Scan for the cell matching the given text and deliver its (x, y) coordinate at center. 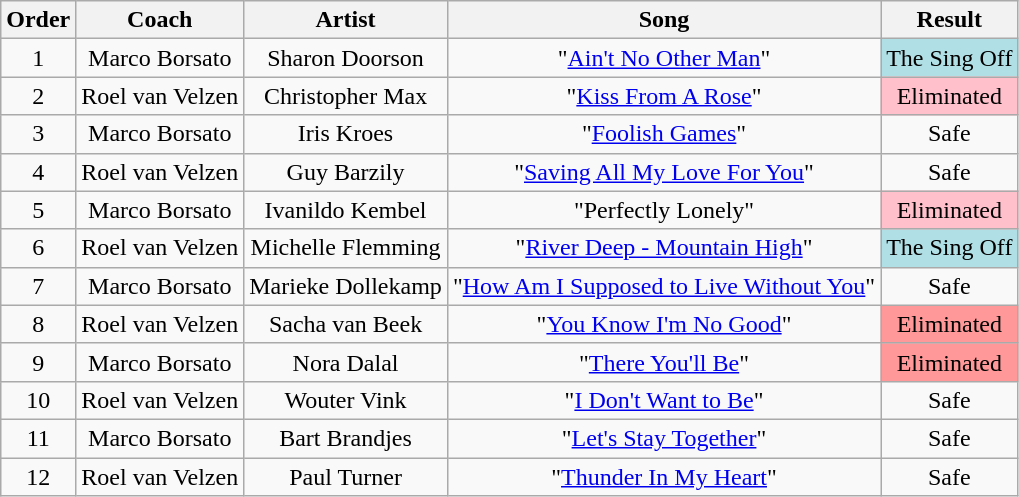
7 (38, 286)
"Let's Stay Together" (664, 438)
"How Am I Supposed to Live Without You" (664, 286)
Wouter Vink (346, 400)
"You Know I'm No Good" (664, 324)
9 (38, 362)
Iris Kroes (346, 134)
"Kiss From A Rose" (664, 96)
2 (38, 96)
3 (38, 134)
Coach (160, 20)
"Thunder In My Heart" (664, 477)
Ivanildo Kembel (346, 210)
"River Deep - Mountain High" (664, 248)
"I Don't Want to Be" (664, 400)
Order (38, 20)
11 (38, 438)
4 (38, 172)
"Perfectly Lonely" (664, 210)
12 (38, 477)
8 (38, 324)
10 (38, 400)
Paul Turner (346, 477)
"Foolish Games" (664, 134)
6 (38, 248)
Christopher Max (346, 96)
Bart Brandjes (346, 438)
Artist (346, 20)
1 (38, 58)
Marieke Dollekamp (346, 286)
Sharon Doorson (346, 58)
Nora Dalal (346, 362)
5 (38, 210)
Guy Barzily (346, 172)
"Saving All My Love For You" (664, 172)
"There You'll Be" (664, 362)
Michelle Flemming (346, 248)
"Ain't No Other Man" (664, 58)
Sacha van Beek (346, 324)
Song (664, 20)
Result (950, 20)
